Search for the cell housing the specified text and yield its (x, y) center coordinate. 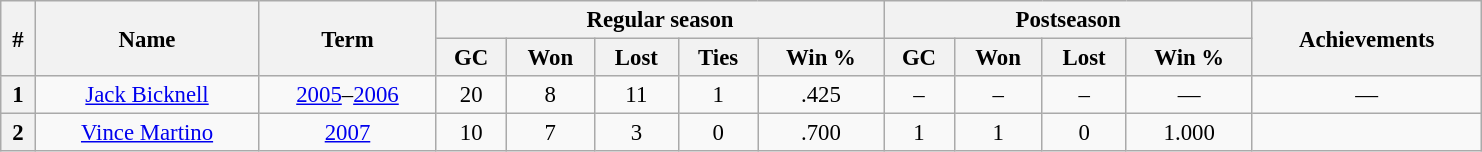
.425 (821, 95)
2005–2006 (348, 95)
20 (471, 95)
Regular season (660, 20)
Postseason (1068, 20)
2 (18, 133)
7 (550, 133)
Jack Bicknell (147, 95)
3 (636, 133)
Achievements (1366, 38)
8 (550, 95)
Vince Martino (147, 133)
Name (147, 38)
Ties (718, 58)
2007 (348, 133)
11 (636, 95)
Term (348, 38)
.700 (821, 133)
1.000 (1189, 133)
# (18, 38)
10 (471, 133)
